For the text-containing cell, return its midpoint in [X, Y] coordinate format. 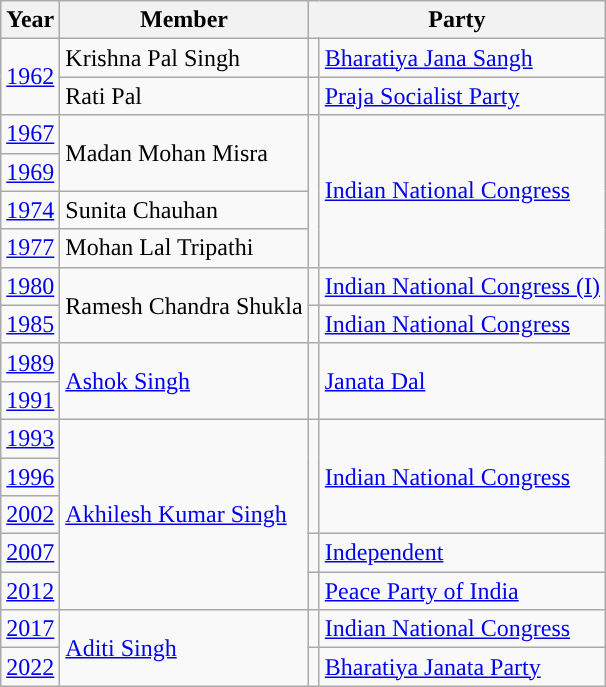
2002 [30, 515]
Janata Dal [462, 381]
1969 [30, 172]
Indian National Congress (I) [462, 286]
Ramesh Chandra Shukla [184, 305]
2012 [30, 591]
Bharatiya Jana Sangh [462, 58]
1974 [30, 210]
1980 [30, 286]
Year [30, 20]
Mohan Lal Tripathi [184, 248]
2007 [30, 553]
Akhilesh Kumar Singh [184, 514]
Ashok Singh [184, 381]
Bharatiya Janata Party [462, 667]
1967 [30, 134]
1989 [30, 362]
Peace Party of India [462, 591]
Aditi Singh [184, 648]
1991 [30, 400]
1993 [30, 438]
Madan Mohan Misra [184, 153]
Praja Socialist Party [462, 96]
Party [456, 20]
2022 [30, 667]
Sunita Chauhan [184, 210]
1996 [30, 477]
1977 [30, 248]
2017 [30, 629]
1985 [30, 324]
Rati Pal [184, 96]
Member [184, 20]
Krishna Pal Singh [184, 58]
Independent [462, 553]
1962 [30, 77]
